Find where the given text appears and provide that cell's center as [x, y] coordinate. 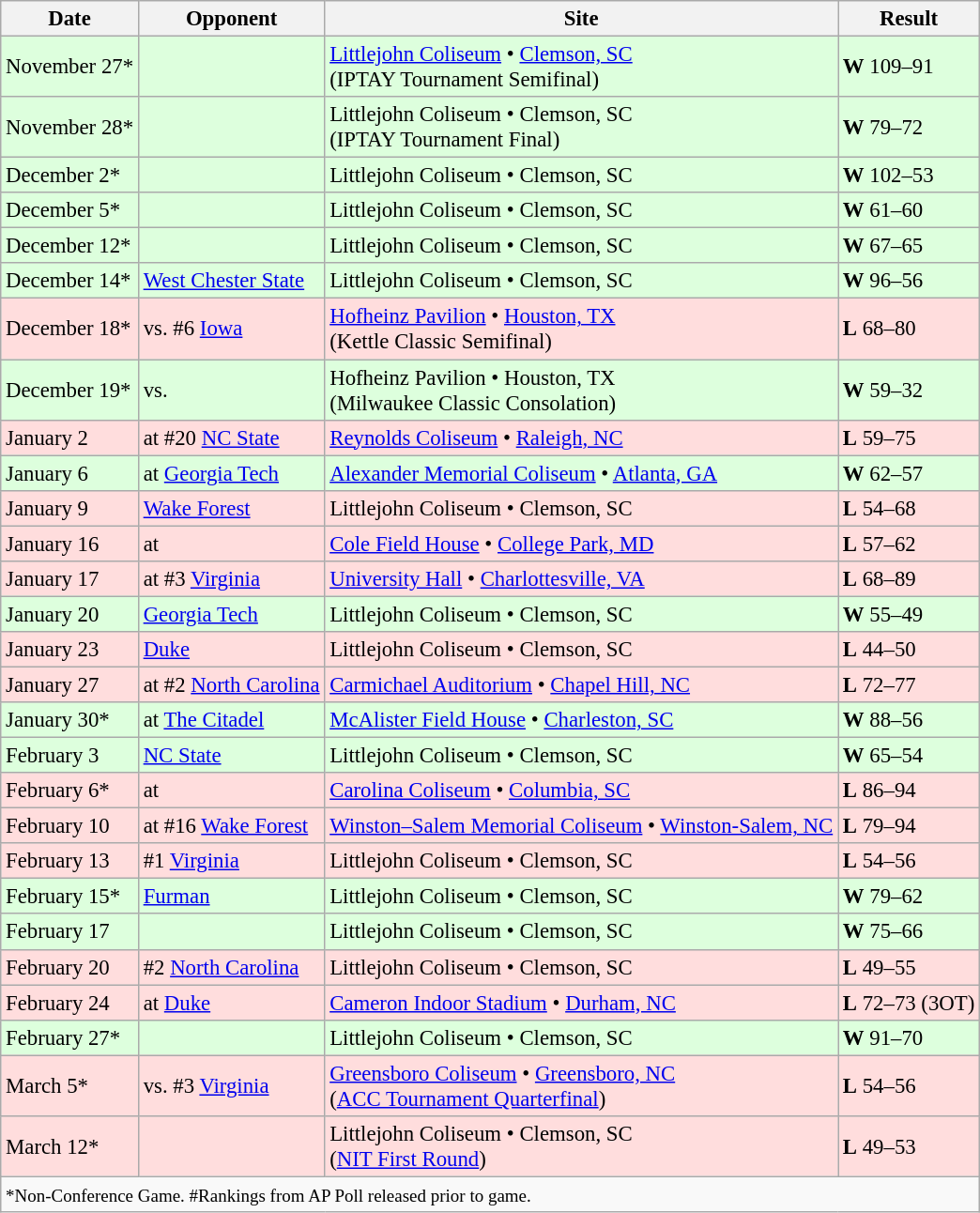
at #16 Wake Forest [231, 826]
W 102–53 [909, 176]
#2 North Carolina [231, 967]
Site [582, 19]
*Non-Conference Game. #Rankings from AP Poll released prior to game. [490, 1194]
January 16 [69, 544]
L 44–50 [909, 650]
W 65–54 [909, 756]
Opponent [231, 19]
#1 Virginia [231, 861]
Furman [231, 897]
L 72–73 (3OT) [909, 1003]
L 72–77 [909, 684]
W 75–66 [909, 932]
L 59–75 [909, 438]
Wake Forest [231, 508]
W 88–56 [909, 720]
W 61–60 [909, 210]
February 10 [69, 826]
Winston–Salem Memorial Coliseum • Winston-Salem, NC [582, 826]
November 28* [69, 128]
W 79–62 [909, 897]
vs. #3 Virginia [231, 1085]
Cole Field House • College Park, MD [582, 544]
West Chester State [231, 281]
November 27* [69, 68]
January 17 [69, 579]
Greensboro Coliseum • Greensboro, NC(ACC Tournament Quarterfinal) [582, 1085]
January 9 [69, 508]
December 14* [69, 281]
at The Citadel [231, 720]
Hofheinz Pavilion • Houston, TX(Kettle Classic Semifinal) [582, 329]
L 54–68 [909, 508]
January 2 [69, 438]
at Georgia Tech [231, 473]
L 86–94 [909, 791]
W 59–32 [909, 391]
at #3 Virginia [231, 579]
December 5* [69, 210]
December 2* [69, 176]
January 6 [69, 473]
L 68–89 [909, 579]
Hofheinz Pavilion • Houston, TX(Milwaukee Classic Consolation) [582, 391]
January 30* [69, 720]
January 23 [69, 650]
L 57–62 [909, 544]
Result [909, 19]
Date [69, 19]
W 55–49 [909, 614]
Duke [231, 650]
W 79–72 [909, 128]
Cameron Indoor Stadium • Durham, NC [582, 1003]
W 67–65 [909, 246]
December 19* [69, 391]
January 20 [69, 614]
vs. #6 Iowa [231, 329]
February 17 [69, 932]
Alexander Memorial Coliseum • Atlanta, GA [582, 473]
February 27* [69, 1037]
March 12* [69, 1147]
February 13 [69, 861]
Littlejohn Coliseum • Clemson, SC(IPTAY Tournament Final) [582, 128]
March 5* [69, 1085]
Carmichael Auditorium • Chapel Hill, NC [582, 684]
at #2 North Carolina [231, 684]
W 96–56 [909, 281]
Littlejohn Coliseum • Clemson, SC(NIT First Round) [582, 1147]
Georgia Tech [231, 614]
W 62–57 [909, 473]
December 12* [69, 246]
L 49–53 [909, 1147]
February 6* [69, 791]
February 15* [69, 897]
February 20 [69, 967]
at #20 NC State [231, 438]
February 24 [69, 1003]
McAlister Field House • Charleston, SC [582, 720]
University Hall • Charlottesville, VA [582, 579]
L 49–55 [909, 967]
W 91–70 [909, 1037]
NC State [231, 756]
W 109–91 [909, 68]
Reynolds Coliseum • Raleigh, NC [582, 438]
Littlejohn Coliseum • Clemson, SC(IPTAY Tournament Semifinal) [582, 68]
vs. [231, 391]
December 18* [69, 329]
February 3 [69, 756]
L 79–94 [909, 826]
at Duke [231, 1003]
Carolina Coliseum • Columbia, SC [582, 791]
January 27 [69, 684]
L 68–80 [909, 329]
